Scan for the cell matching the given text and deliver its [X, Y] coordinate at center. 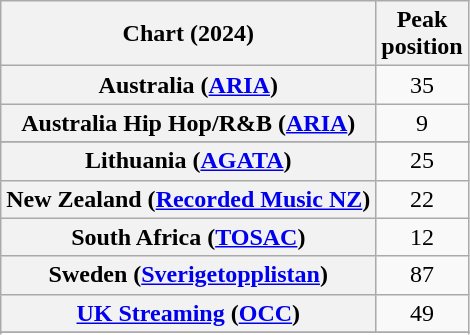
UK Streaming (OCC) [188, 313]
New Zealand (Recorded Music NZ) [188, 199]
Australia (ARIA) [188, 85]
9 [422, 123]
Peakposition [422, 34]
22 [422, 199]
87 [422, 275]
12 [422, 237]
Chart (2024) [188, 34]
Sweden (Sverigetopplistan) [188, 275]
35 [422, 85]
Australia Hip Hop/R&B (ARIA) [188, 123]
Lithuania (AGATA) [188, 161]
South Africa (TOSAC) [188, 237]
49 [422, 313]
25 [422, 161]
